Return [x, y] of the center of cell containing provided text 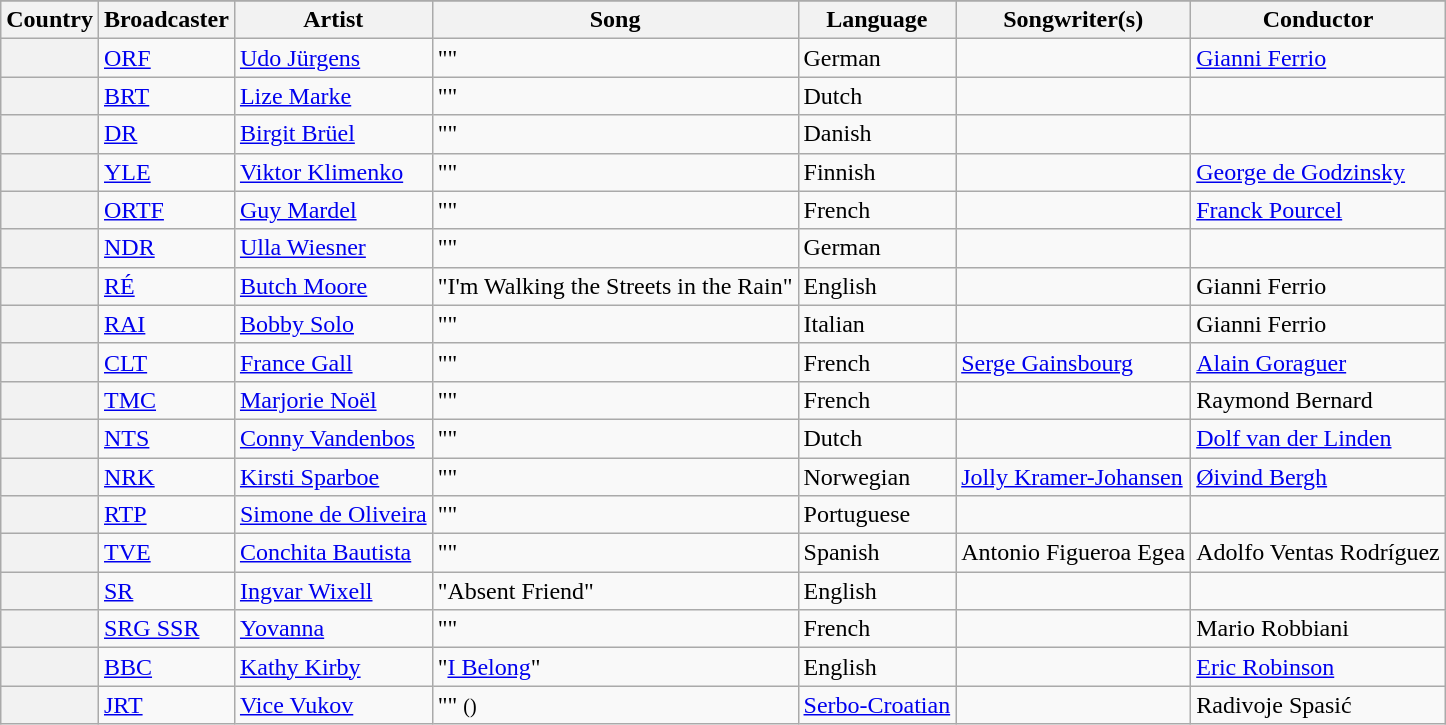
Øivind Bergh [1318, 477]
Portuguese [877, 515]
Marjorie Noël [333, 400]
ORF [166, 58]
Artist [333, 20]
Butch Moore [333, 286]
Adolfo Ventas Rodríguez [1318, 553]
NRK [166, 477]
Kirsti Sparboe [333, 477]
Dolf van der Linden [1318, 438]
NDR [166, 248]
Conductor [1318, 20]
Yovanna [333, 629]
Eric Robinson [1318, 667]
RAI [166, 324]
Song [615, 20]
Norwegian [877, 477]
Antonio Figueroa Egea [1074, 553]
France Gall [333, 362]
Franck Pourcel [1318, 210]
Lize Marke [333, 96]
George de Godzinsky [1318, 172]
Bobby Solo [333, 324]
RTP [166, 515]
Conny Vandenbos [333, 438]
Broadcaster [166, 20]
Simone de Oliveira [333, 515]
Songwriter(s) [1074, 20]
BRT [166, 96]
Guy Mardel [333, 210]
ORTF [166, 210]
Kathy Kirby [333, 667]
"Absent Friend" [615, 591]
Vice Vukov [333, 705]
Jolly Kramer-Johansen [1074, 477]
Ulla Wiesner [333, 248]
Serge Gainsbourg [1074, 362]
"" () [615, 705]
Serbo-Croatian [877, 705]
SRG SSR [166, 629]
Italian [877, 324]
YLE [166, 172]
Alain Goraguer [1318, 362]
Conchita Bautista [333, 553]
BBC [166, 667]
CLT [166, 362]
SR [166, 591]
Country [50, 20]
Ingvar Wixell [333, 591]
"I Belong" [615, 667]
Spanish [877, 553]
NTS [166, 438]
RÉ [166, 286]
Finnish [877, 172]
Danish [877, 134]
"I'm Walking the Streets in the Rain" [615, 286]
TVE [166, 553]
Language [877, 20]
Viktor Klimenko [333, 172]
Udo Jürgens [333, 58]
JRT [166, 705]
TMC [166, 400]
Radivoje Spasić [1318, 705]
DR [166, 134]
Raymond Bernard [1318, 400]
Birgit Brüel [333, 134]
Mario Robbiani [1318, 629]
